Capture the cell that displays the provided text and extract its (x, y) central coordinate. 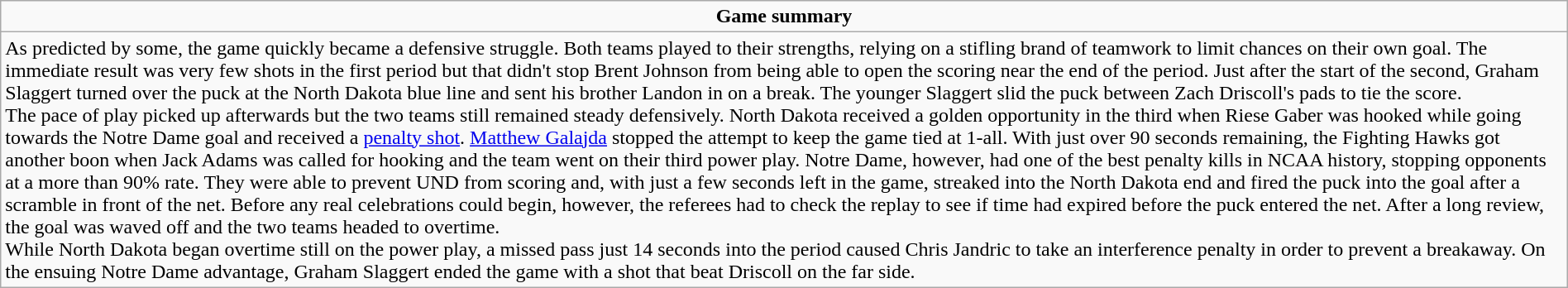
Game summary (784, 17)
